From the cell containing the given text, extract its center point as (X, Y) coordinate. 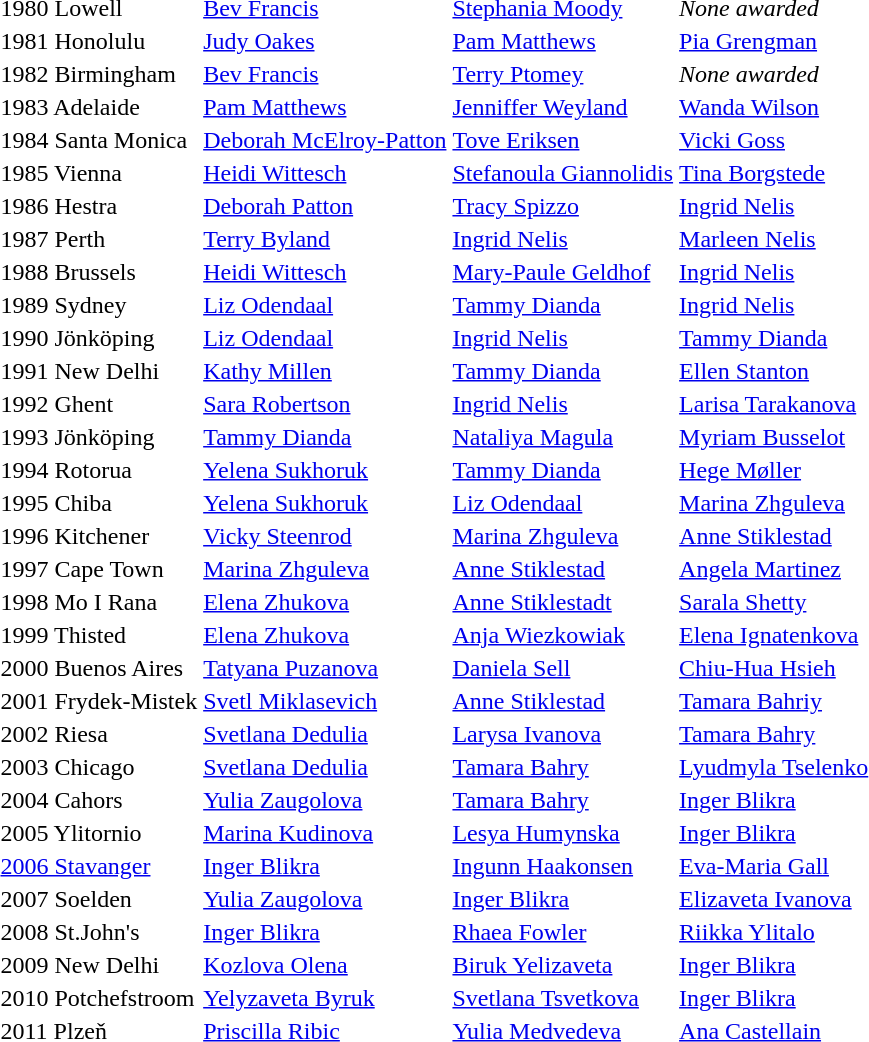
Anja Wiezkowiak (563, 635)
Kozlova Olena (325, 965)
Deborah McElroy-Patton (325, 140)
Vicky Steenrod (325, 536)
Svetl Miklasevich (325, 701)
Jenniffer Weyland (563, 107)
Nataliya Magula (563, 437)
Marina Kudinova (325, 833)
Stefanoula Giannolidis (563, 173)
Terry Ptomey (563, 74)
Svetlana Tsvetkova (563, 998)
Tatyana Puzanova (325, 668)
Deborah Patton (325, 206)
Kathy Millen (325, 371)
Tove Eriksen (563, 140)
Lesya Humynska (563, 833)
Rhaea Fowler (563, 932)
Tracy Spizzo (563, 206)
Daniela Sell (563, 668)
Anne Stiklestadt (563, 602)
Mary-Paule Geldhof (563, 272)
Ingunn Haakonsen (563, 866)
Biruk Yelizaveta (563, 965)
Yelyzaveta Byruk (325, 998)
Terry Byland (325, 239)
Larysa Ivanova (563, 734)
Judy Oakes (325, 41)
Sara Robertson (325, 404)
Bev Francis (325, 74)
